Identify which cell holds the provided text, then report its [x, y] central coordinate. 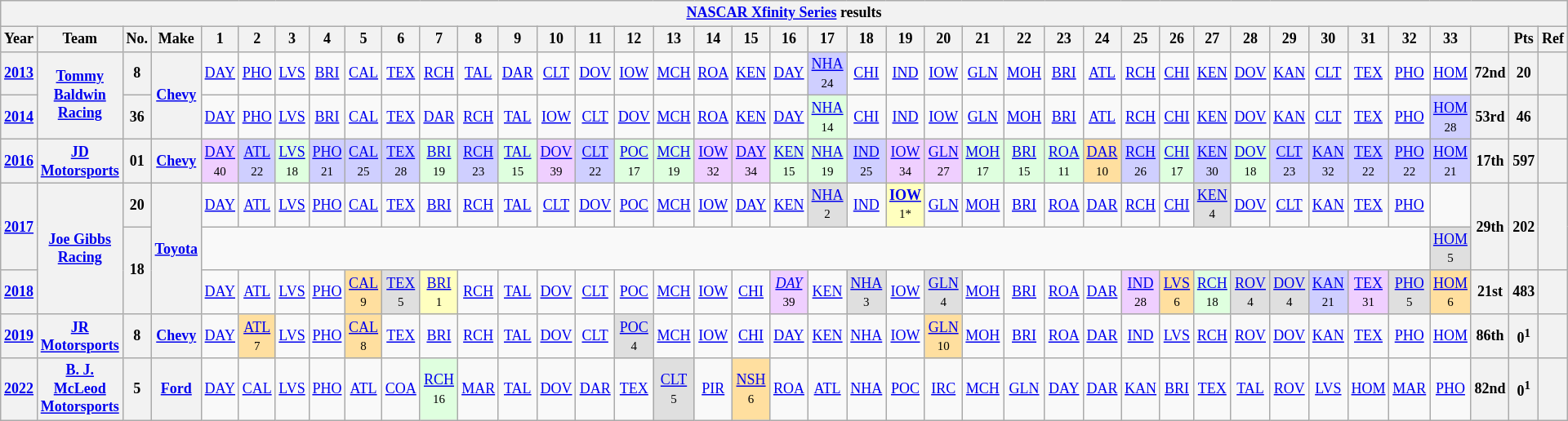
Tommy Baldwin Racing [80, 95]
JD Motorsports [80, 161]
7 [439, 39]
12 [635, 39]
14 [714, 39]
31 [1369, 39]
29th [1490, 227]
6 [400, 39]
46 [1524, 117]
KAN32 [1329, 161]
16 [789, 39]
GLN10 [943, 336]
17th [1490, 161]
PIR [714, 389]
JR Motorsports [80, 336]
86th [1490, 336]
Ref [1553, 39]
33 [1450, 39]
Year [20, 39]
9 [518, 39]
2019 [20, 336]
DAY34 [751, 161]
HOM5 [1450, 249]
Team [80, 39]
ATL22 [256, 161]
RCH23 [479, 161]
KEN4 [1212, 205]
LVS18 [292, 161]
4 [327, 39]
36 [137, 117]
3 [292, 39]
IOW1* [906, 205]
HOM6 [1450, 292]
KAN21 [1329, 292]
2 [256, 39]
TAL15 [518, 161]
23 [1063, 39]
2022 [20, 389]
PHO22 [1410, 161]
53rd [1490, 117]
NHA14 [827, 117]
B. J. McLeod Motorsports [80, 389]
Pts [1524, 39]
26 [1176, 39]
IOW32 [714, 161]
TEX22 [1369, 161]
BRI15 [1024, 161]
IND25 [866, 161]
NSH6 [751, 389]
NASCAR Xfinity Series results [784, 13]
COA [400, 389]
DAY40 [220, 161]
RCH26 [1141, 161]
GLN4 [943, 292]
IRC [943, 389]
30 [1329, 39]
82nd [1490, 389]
72nd [1490, 73]
1 [220, 39]
TEX31 [1369, 292]
Joe Gibbs Racing [80, 248]
ROA11 [1063, 161]
KEN15 [789, 161]
RCH16 [439, 389]
IOW34 [906, 161]
13 [674, 39]
PHO21 [327, 161]
15 [751, 39]
No. [137, 39]
27 [1212, 39]
GLN27 [943, 161]
LVS6 [1176, 292]
NHA19 [827, 161]
NHA3 [866, 292]
ROV4 [1250, 292]
11 [595, 39]
PHO5 [1410, 292]
MOH17 [983, 161]
MCH19 [674, 161]
2014 [20, 117]
NHA2 [827, 205]
BRI1 [439, 292]
597 [1524, 161]
TEX5 [400, 292]
25 [1141, 39]
28 [1250, 39]
19 [906, 39]
CHI17 [1176, 161]
483 [1524, 292]
DOV4 [1290, 292]
HOM28 [1450, 117]
TEX28 [400, 161]
CLT23 [1290, 161]
CAL9 [364, 292]
22 [1024, 39]
CAL25 [364, 161]
2016 [20, 161]
DOV18 [1250, 161]
IND28 [1141, 292]
DOV39 [556, 161]
ATL7 [256, 336]
32 [1410, 39]
KEN30 [1212, 161]
DAY39 [789, 292]
DAR10 [1102, 161]
BRI19 [439, 161]
CLT5 [674, 389]
HOM21 [1450, 161]
POC4 [635, 336]
Make [176, 39]
17 [827, 39]
CLT22 [595, 161]
Toyota [176, 248]
NHA24 [827, 73]
CAL8 [364, 336]
29 [1290, 39]
10 [556, 39]
21 [983, 39]
RCH18 [1212, 292]
21st [1490, 292]
POC17 [635, 161]
202 [1524, 227]
Ford [176, 389]
2018 [20, 292]
2013 [20, 73]
2017 [20, 227]
24 [1102, 39]
